Pinpoint the cell where the given text exists, returning its (X, Y) midpoint coordinate. 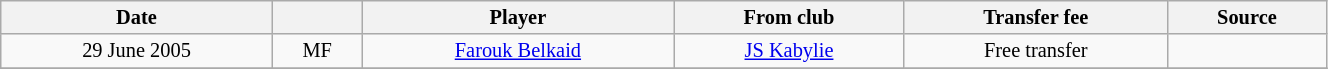
From club (789, 17)
Free transfer (1036, 51)
Player (518, 17)
MF (317, 51)
Date (137, 17)
Source (1246, 17)
29 June 2005 (137, 51)
JS Kabylie (789, 51)
Farouk Belkaid (518, 51)
Transfer fee (1036, 17)
